Extract the (X, Y) coordinate from the center of the cell holding the provided text.  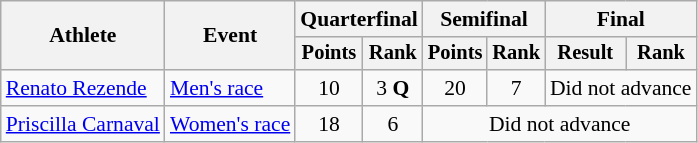
Renato Rezende (83, 88)
18 (328, 124)
Men's race (230, 88)
Final (621, 19)
Event (230, 36)
6 (393, 124)
Athlete (83, 36)
Priscilla Carnaval (83, 124)
Semifinal (484, 19)
Result (586, 54)
7 (516, 88)
Women's race (230, 124)
10 (328, 88)
Quarterfinal (359, 19)
20 (455, 88)
3 Q (393, 88)
